Pinpoint the cell where the given text exists, returning its [X, Y] midpoint coordinate. 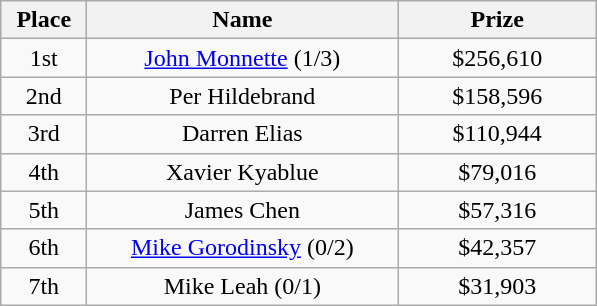
$79,016 [498, 172]
$42,357 [498, 248]
7th [44, 286]
5th [44, 210]
2nd [44, 96]
Mike Gorodinsky (0/2) [242, 248]
$31,903 [498, 286]
6th [44, 248]
$158,596 [498, 96]
4th [44, 172]
Per Hildebrand [242, 96]
Xavier Kyablue [242, 172]
James Chen [242, 210]
John Monnette (1/3) [242, 58]
Mike Leah (0/1) [242, 286]
Prize [498, 20]
3rd [44, 134]
1st [44, 58]
Darren Elias [242, 134]
$256,610 [498, 58]
Place [44, 20]
$110,944 [498, 134]
$57,316 [498, 210]
Name [242, 20]
